Return the (x, y) coordinate for the center point of the cell that contains the specified text.  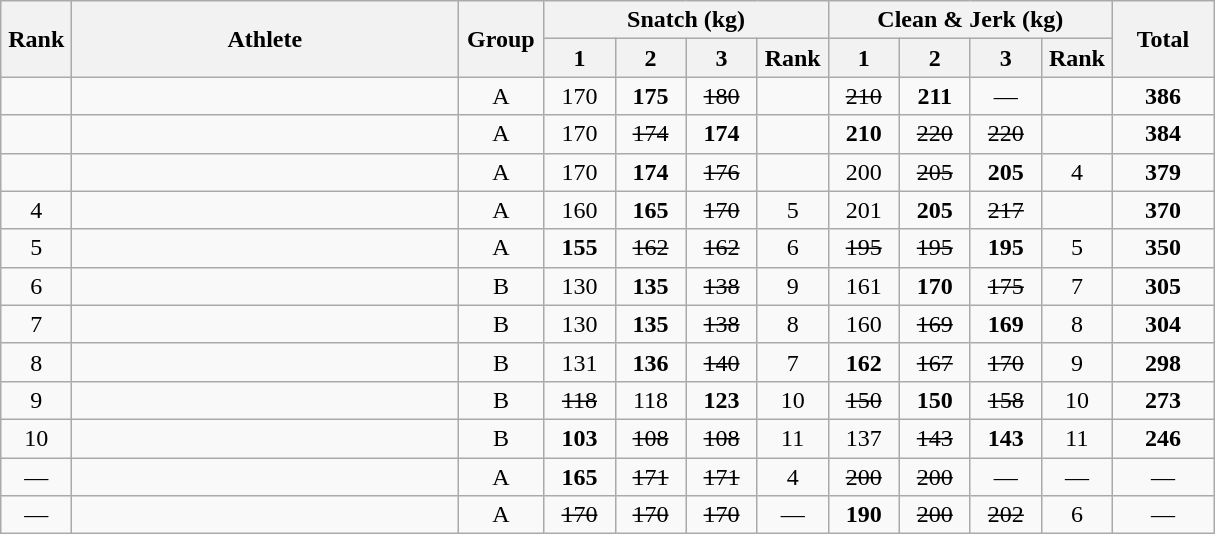
137 (864, 438)
Total (1162, 39)
136 (650, 362)
140 (722, 362)
Group (501, 39)
211 (934, 96)
176 (722, 172)
384 (1162, 134)
201 (864, 210)
131 (580, 362)
155 (580, 248)
246 (1162, 438)
180 (722, 96)
273 (1162, 400)
386 (1162, 96)
217 (1006, 210)
167 (934, 362)
103 (580, 438)
370 (1162, 210)
161 (864, 286)
379 (1162, 172)
123 (722, 400)
Clean & Jerk (kg) (970, 20)
350 (1162, 248)
Athlete (265, 39)
305 (1162, 286)
298 (1162, 362)
Snatch (kg) (686, 20)
202 (1006, 515)
190 (864, 515)
304 (1162, 324)
158 (1006, 400)
